Detect which cell encompasses the target text, then output its [X, Y] center coordinate. 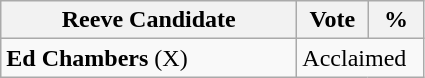
Acclaimed [360, 58]
Reeve Candidate [149, 20]
Vote [332, 20]
% [396, 20]
Ed Chambers (X) [149, 58]
